From the cell containing the given text, extract its center point as (X, Y) coordinate. 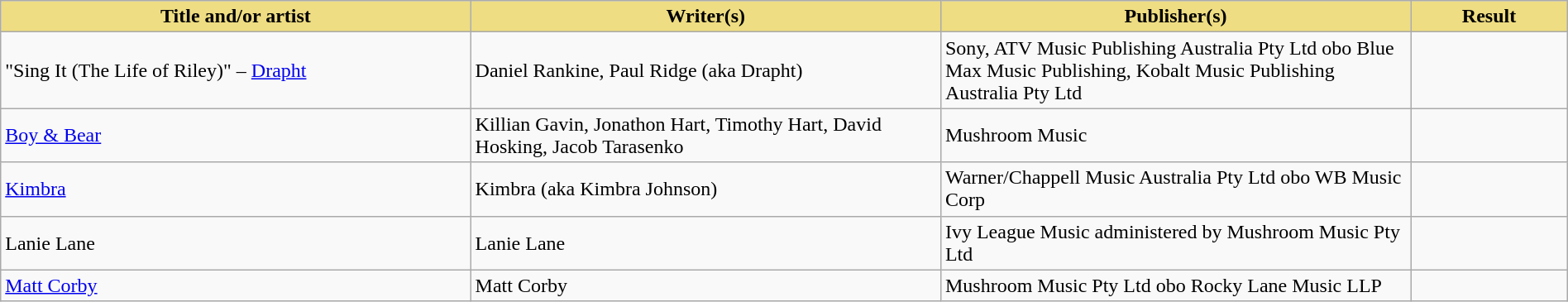
Boy & Bear (236, 136)
Publisher(s) (1175, 17)
Kimbra (aka Kimbra Johnson) (705, 189)
Mushroom Music (1175, 136)
"Sing It (The Life of Riley)" – Drapht (236, 70)
Kimbra (236, 189)
Sony, ATV Music Publishing Australia Pty Ltd obo Blue Max Music Publishing, Kobalt Music Publishing Australia Pty Ltd (1175, 70)
Daniel Rankine, Paul Ridge (aka Drapht) (705, 70)
Writer(s) (705, 17)
Ivy League Music administered by Mushroom Music Pty Ltd (1175, 243)
Result (1489, 17)
Title and/or artist (236, 17)
Killian Gavin, Jonathon Hart, Timothy Hart, David Hosking, Jacob Tarasenko (705, 136)
Mushroom Music Pty Ltd obo Rocky Lane Music LLP (1175, 285)
Warner/Chappell Music Australia Pty Ltd obo WB Music Corp (1175, 189)
